Capture the cell that displays the provided text and extract its (x, y) central coordinate. 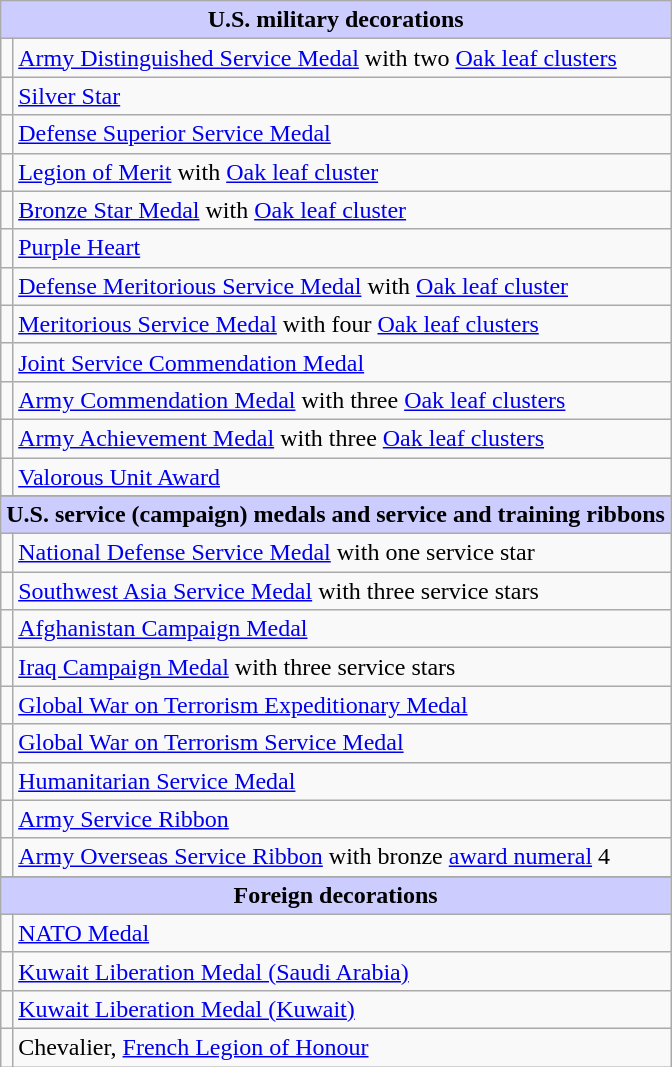
Valorous Unit Award (342, 477)
NATO Medal (342, 933)
Bronze Star Medal with Oak leaf cluster (342, 210)
Global War on Terrorism Expeditionary Medal (342, 705)
Silver Star (342, 96)
Meritorious Service Medal with four Oak leaf clusters (342, 324)
Afghanistan Campaign Medal (342, 629)
Legion of Merit with Oak leaf cluster (342, 172)
Army Service Ribbon (342, 819)
Army Achievement Medal with three Oak leaf clusters (342, 438)
Chevalier, French Legion of Honour (342, 1047)
U.S. military decorations (336, 20)
Purple Heart (342, 248)
Joint Service Commendation Medal (342, 362)
Humanitarian Service Medal (342, 781)
Army Distinguished Service Medal with two Oak leaf clusters (342, 58)
Global War on Terrorism Service Medal (342, 743)
Army Commendation Medal with three Oak leaf clusters (342, 400)
Defense Meritorious Service Medal with Oak leaf cluster (342, 286)
Army Overseas Service Ribbon with bronze award numeral 4 (342, 857)
Iraq Campaign Medal with three service stars (342, 667)
Foreign decorations (336, 895)
Southwest Asia Service Medal with three service stars (342, 591)
Kuwait Liberation Medal (Saudi Arabia) (342, 971)
Defense Superior Service Medal (342, 134)
Kuwait Liberation Medal (Kuwait) (342, 1009)
U.S. service (campaign) medals and service and training ribbons (336, 515)
National Defense Service Medal with one service star (342, 553)
